Pinpoint the cell where the given text exists, returning its (x, y) midpoint coordinate. 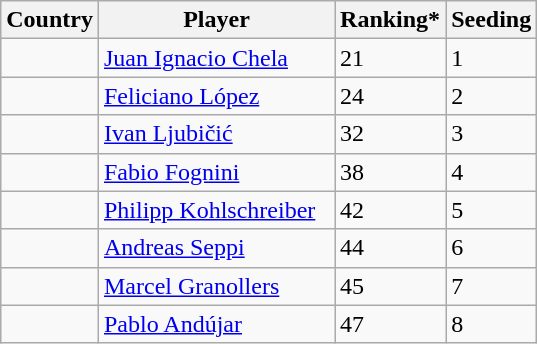
Philipp Kohlschreiber (216, 210)
Player (216, 20)
Country (50, 20)
32 (390, 134)
1 (492, 58)
7 (492, 286)
47 (390, 324)
45 (390, 286)
8 (492, 324)
Pablo Andújar (216, 324)
42 (390, 210)
21 (390, 58)
Fabio Fognini (216, 172)
6 (492, 248)
5 (492, 210)
Juan Ignacio Chela (216, 58)
Ranking* (390, 20)
Marcel Granollers (216, 286)
38 (390, 172)
4 (492, 172)
2 (492, 96)
Seeding (492, 20)
Ivan Ljubičić (216, 134)
24 (390, 96)
3 (492, 134)
Andreas Seppi (216, 248)
44 (390, 248)
Feliciano López (216, 96)
